Determine the [X, Y] coordinate at the center of the cell enclosing the given text.  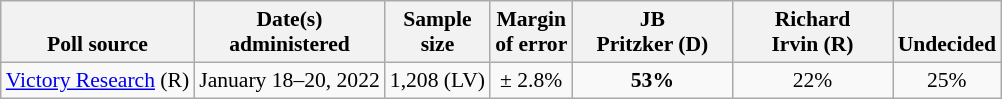
Victory Research (R) [98, 80]
22% [812, 80]
Poll source [98, 32]
53% [652, 80]
Undecided [947, 32]
January 18–20, 2022 [290, 80]
1,208 (LV) [438, 80]
JBPritzker (D) [652, 32]
Marginof error [531, 32]
RichardIrvin (R) [812, 32]
± 2.8% [531, 80]
25% [947, 80]
Samplesize [438, 32]
Date(s)administered [290, 32]
